Capture the cell that displays the provided text and extract its [x, y] central coordinate. 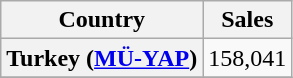
Sales [248, 20]
Country [102, 20]
Turkey (MÜ-YAP) [102, 58]
158,041 [248, 58]
